Pinpoint the cell where the given text exists, returning its [x, y] midpoint coordinate. 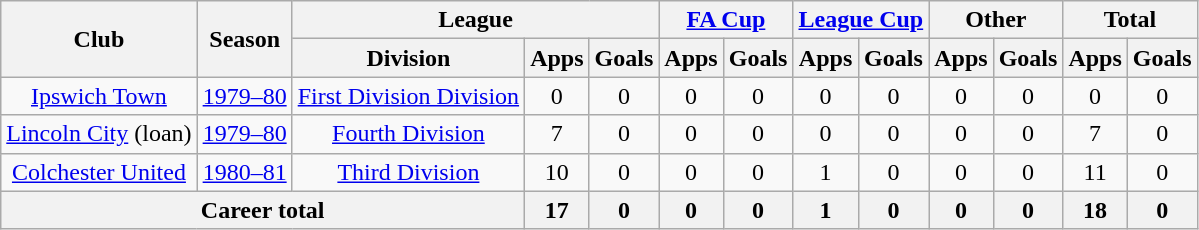
Fourth Division [408, 134]
Third Division [408, 172]
First Division Division [408, 96]
Total [1130, 20]
League Cup [861, 20]
17 [557, 210]
18 [1095, 210]
Career total [263, 210]
Other [996, 20]
League [476, 20]
Season [244, 39]
Lincoln City (loan) [99, 134]
11 [1095, 172]
Colchester United [99, 172]
1980–81 [244, 172]
Club [99, 39]
10 [557, 172]
FA Cup [726, 20]
Ipswich Town [99, 96]
Division [408, 58]
